Detect which cell encompasses the target text, then output its [x, y] center coordinate. 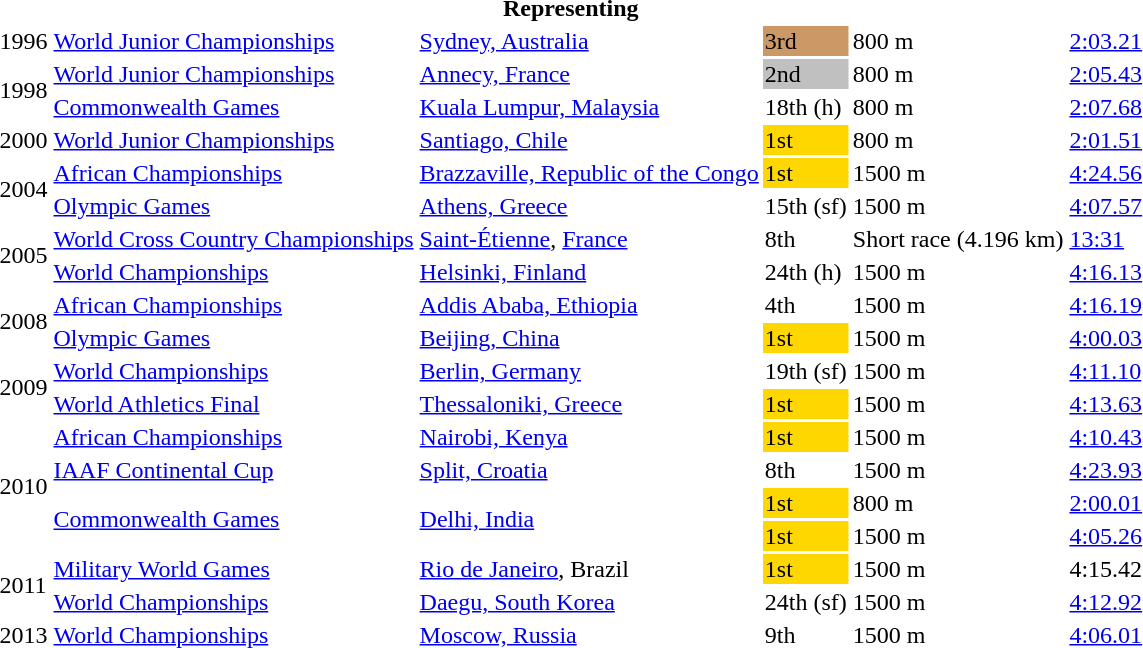
Berlin, Germany [589, 371]
Athens, Greece [589, 206]
Annecy, France [589, 74]
2nd [806, 74]
Santiago, Chile [589, 140]
4th [806, 305]
Kuala Lumpur, Malaysia [589, 107]
15th (sf) [806, 206]
Addis Ababa, Ethiopia [589, 305]
18th (h) [806, 107]
Short race (4.196 km) [958, 239]
19th (sf) [806, 371]
Brazzaville, Republic of the Congo [589, 173]
24th (h) [806, 272]
Split, Croatia [589, 470]
IAAF Continental Cup [234, 470]
Saint-Étienne, France [589, 239]
3rd [806, 41]
24th (sf) [806, 602]
Military World Games [234, 569]
Sydney, Australia [589, 41]
World Cross Country Championships [234, 239]
Delhi, India [589, 520]
Beijing, China [589, 338]
Thessaloniki, Greece [589, 404]
Daegu, South Korea [589, 602]
Rio de Janeiro, Brazil [589, 569]
Nairobi, Kenya [589, 437]
World Athletics Final [234, 404]
Helsinki, Finland [589, 272]
